Return the [x, y] coordinate for the center point of the cell that contains the specified text.  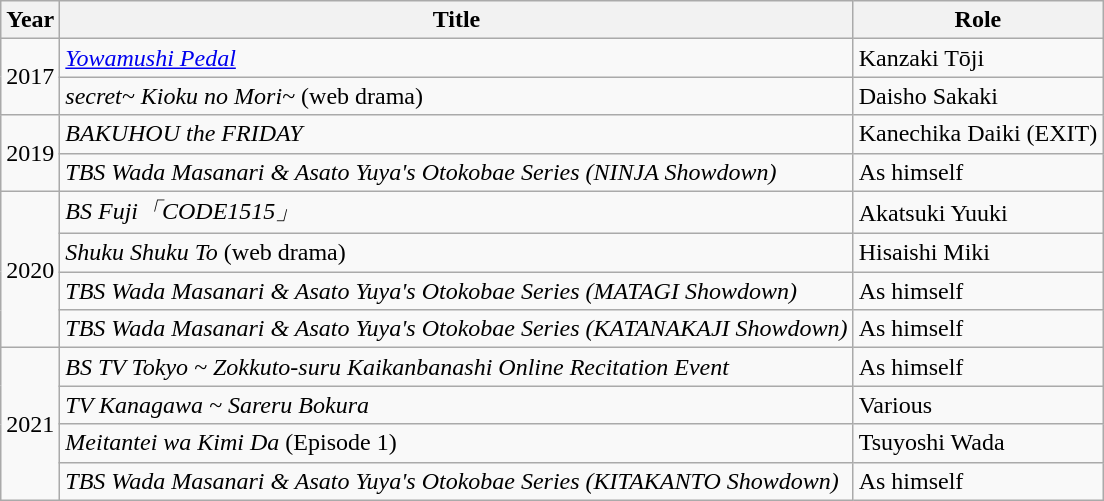
Meitantei wa Kimi Da (Episode 1) [456, 443]
2021 [30, 424]
Various [978, 405]
BS TV Tokyo ~ Zokkuto-suru Kaikanbanashi Online Recitation Event [456, 367]
Kanzaki Tōji [978, 58]
Shuku Shuku To (web drama) [456, 253]
TBS Wada Masanari & Asato Yuya's Otokobae Series (MATAGI Showdown) [456, 291]
Title [456, 20]
TBS Wada Masanari & Asato Yuya's Otokobae Series (NINJA Showdown) [456, 172]
Daisho Sakaki [978, 96]
TBS Wada Masanari & Asato Yuya's Otokobae Series (KATANAKAJI Showdown) [456, 329]
2017 [30, 77]
TBS Wada Masanari & Asato Yuya's Otokobae Series (KITAKANTO Showdown) [456, 481]
secret~ Kioku no Mori~ (web drama) [456, 96]
2020 [30, 270]
BAKUHOU the FRIDAY [456, 134]
Year [30, 20]
Yowamushi Pedal [456, 58]
Kanechika Daiki (EXIT) [978, 134]
Hisaishi Miki [978, 253]
TV Kanagawa ~ Sareru Bokura [456, 405]
2019 [30, 153]
Role [978, 20]
Akatsuki Yuuki [978, 212]
BS Fuji「CODE1515」 [456, 212]
Tsuyoshi Wada [978, 443]
